Return (x, y) of the center of cell containing provided text 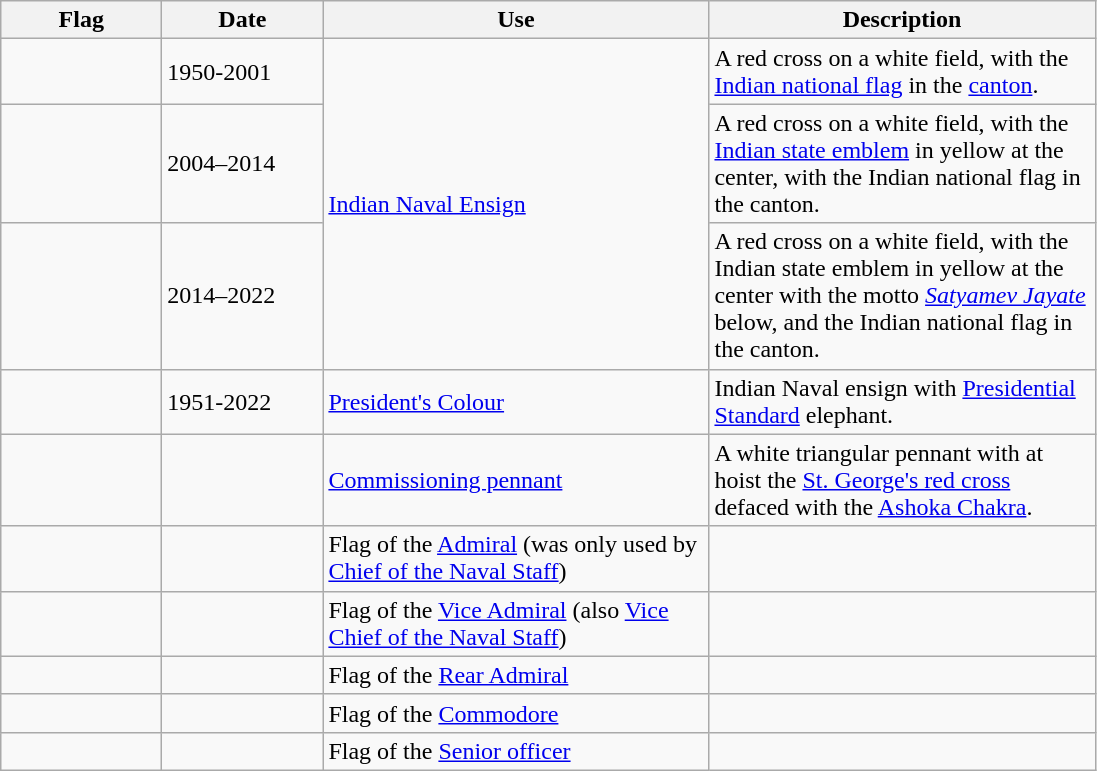
1950-2001 (242, 72)
President's Colour (516, 402)
Indian Naval Ensign (516, 204)
Description (902, 20)
Flag (82, 20)
Flag of the Commodore (516, 713)
Flag of the Vice Admiral (also Vice Chief of the Naval Staff) (516, 624)
2014–2022 (242, 296)
Use (516, 20)
A red cross on a white field, with the Indian state emblem in yellow at the center, with the Indian national flag in the canton. (902, 164)
Flag of the Senior officer (516, 751)
A red cross on a white field, with the Indian national flag in the canton. (902, 72)
Indian Naval ensign with Presidential Standard elephant. (902, 402)
Flag of the Admiral (was only used by Chief of the Naval Staff) (516, 558)
Flag of the Rear Admiral (516, 675)
Commissioning pennant (516, 480)
1951-2022 (242, 402)
A white triangular pennant with at hoist the St. George's red cross defaced with the Ashoka Chakra. (902, 480)
Date (242, 20)
2004–2014 (242, 164)
